From the cell containing the given text, extract its center point as (X, Y) coordinate. 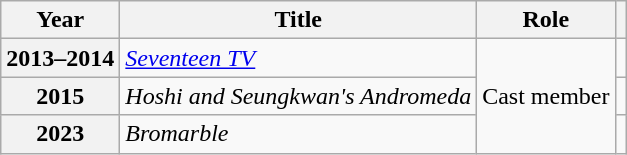
2023 (60, 134)
2013–2014 (60, 58)
Title (298, 20)
Role (546, 20)
Cast member (546, 96)
2015 (60, 96)
Hoshi and Seungkwan's Andromeda (298, 96)
Bromarble (298, 134)
Seventeen TV (298, 58)
Year (60, 20)
